Locate the cell with the specified text and output its [X, Y] center coordinate. 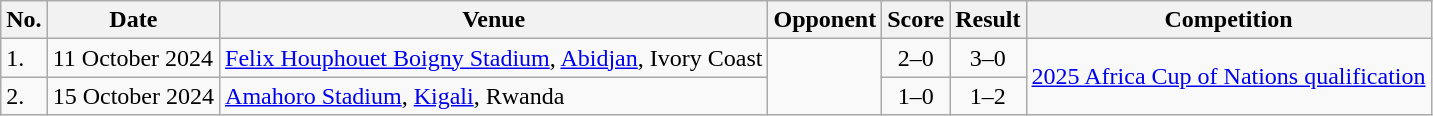
No. [24, 20]
Amahoro Stadium, Kigali, Rwanda [494, 96]
2. [24, 96]
1. [24, 58]
1–0 [916, 96]
Felix Houphouet Boigny Stadium, Abidjan, Ivory Coast [494, 58]
2–0 [916, 58]
Result [988, 20]
11 October 2024 [133, 58]
Score [916, 20]
1–2 [988, 96]
3–0 [988, 58]
Venue [494, 20]
2025 Africa Cup of Nations qualification [1228, 77]
Opponent [825, 20]
15 October 2024 [133, 96]
Competition [1228, 20]
Date [133, 20]
